Return (x, y) of the center of cell containing provided text 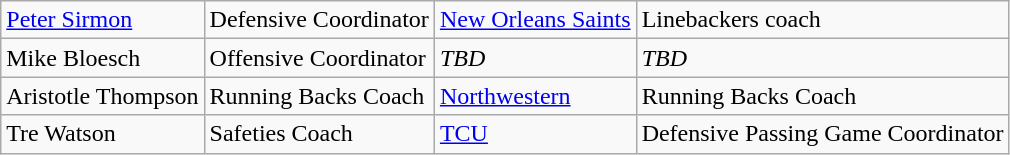
Peter Sirmon (102, 20)
Linebackers coach (822, 20)
Tre Watson (102, 134)
Aristotle Thompson (102, 96)
Northwestern (535, 96)
Defensive Coordinator (319, 20)
TCU (535, 134)
Offensive Coordinator (319, 58)
Defensive Passing Game Coordinator (822, 134)
New Orleans Saints (535, 20)
Mike Bloesch (102, 58)
Safeties Coach (319, 134)
